Output the (X, Y) coordinate of the center of the cell containing the given text.  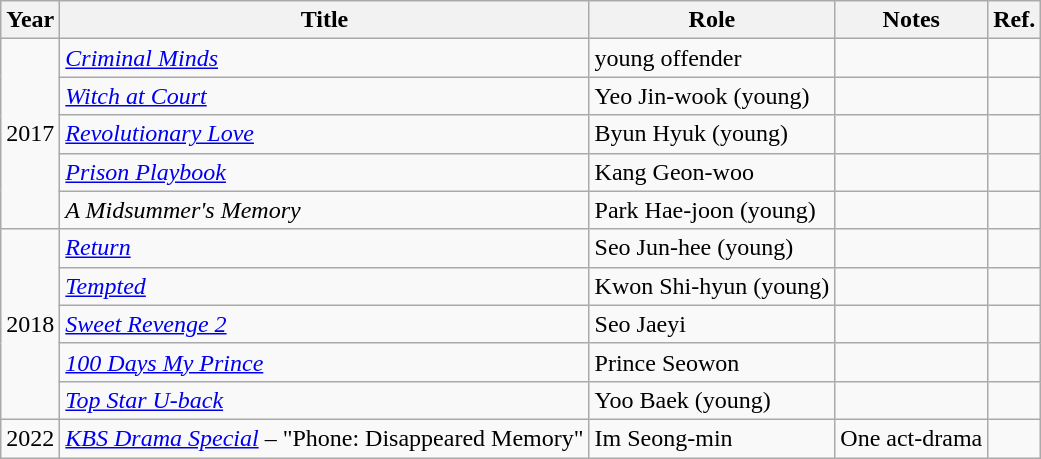
Ref. (1014, 20)
Yeo Jin-wook (young) (712, 96)
2022 (30, 438)
Kwon Shi-hyun (young) (712, 286)
2018 (30, 324)
Role (712, 20)
Seo Jaeyi (712, 324)
Criminal Minds (324, 58)
100 Days My Prince (324, 362)
young offender (712, 58)
Tempted (324, 286)
Return (324, 248)
Title (324, 20)
KBS Drama Special – "Phone: Disappeared Memory" (324, 438)
Seo Jun-hee (young) (712, 248)
Top Star U-back (324, 400)
Kang Geon-woo (712, 172)
A Midsummer's Memory (324, 210)
Prince Seowon (712, 362)
Byun Hyuk (young) (712, 134)
Year (30, 20)
2017 (30, 134)
Sweet Revenge 2 (324, 324)
One act-drama (912, 438)
Prison Playbook (324, 172)
Revolutionary Love (324, 134)
Witch at Court (324, 96)
Park Hae-joon (young) (712, 210)
Im Seong-min (712, 438)
Notes (912, 20)
Yoo Baek (young) (712, 400)
